Find where the given text appears and provide that cell's center as [X, Y] coordinate. 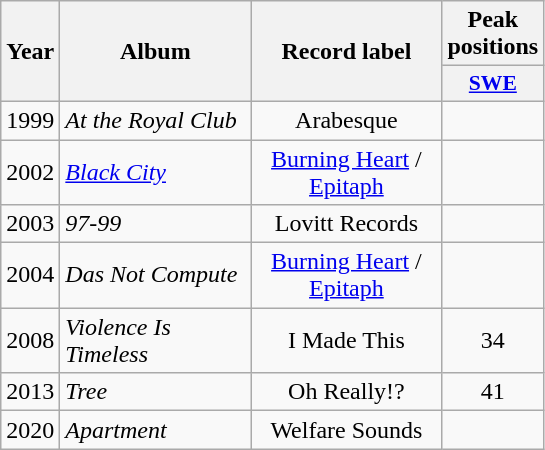
Apartment [156, 430]
1999 [30, 120]
34 [493, 340]
Tree [156, 392]
2013 [30, 392]
Record label [346, 52]
2004 [30, 276]
SWE [493, 84]
Das Not Compute [156, 276]
41 [493, 392]
At the Royal Club [156, 120]
Peak positions [493, 34]
97-99 [156, 224]
Album [156, 52]
2003 [30, 224]
Welfare Sounds [346, 430]
Lovitt Records [346, 224]
2020 [30, 430]
2008 [30, 340]
Violence Is Timeless [156, 340]
I Made This [346, 340]
Oh Really!? [346, 392]
Black City [156, 172]
Arabesque [346, 120]
Year [30, 52]
2002 [30, 172]
